From the cell containing the given text, extract its center point as (x, y) coordinate. 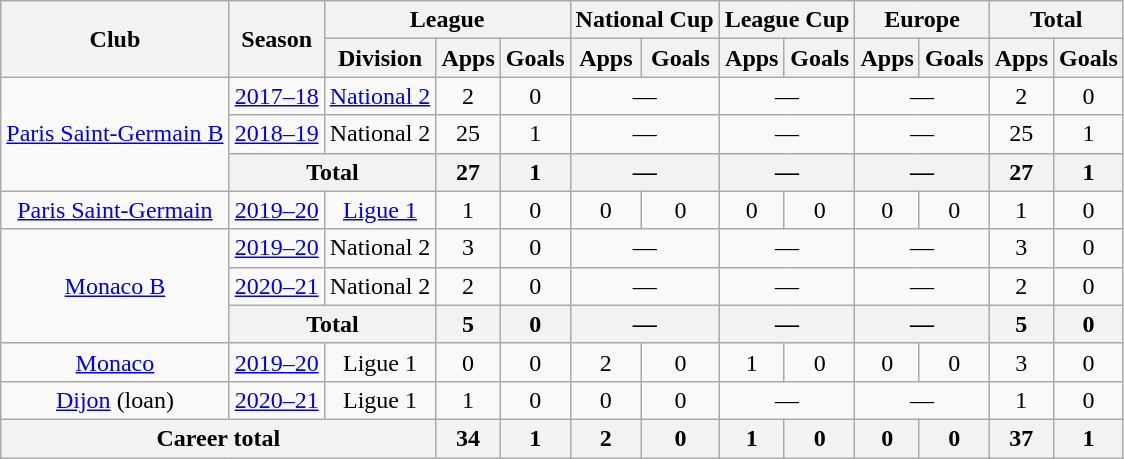
Monaco B (115, 286)
34 (468, 438)
League (447, 20)
Paris Saint-Germain (115, 210)
Europe (922, 20)
Career total (218, 438)
2017–18 (276, 96)
Club (115, 39)
Paris Saint-Germain B (115, 134)
2018–19 (276, 134)
Season (276, 39)
Division (380, 58)
League Cup (787, 20)
Monaco (115, 362)
37 (1021, 438)
Dijon (loan) (115, 400)
National Cup (644, 20)
